Identify which cell holds the provided text, then report its [x, y] central coordinate. 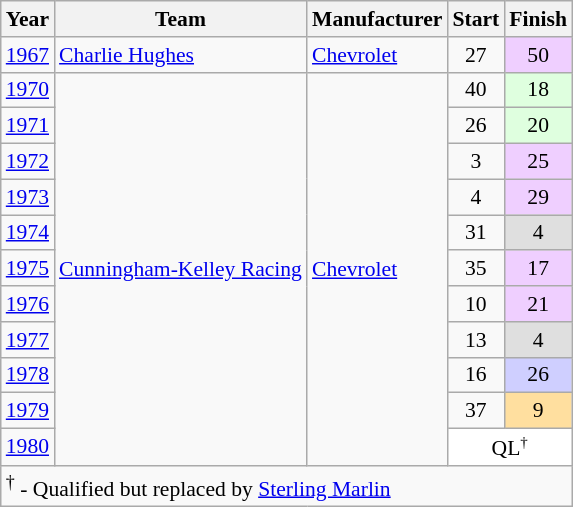
Manufacturer [377, 19]
Charlie Hughes [180, 55]
37 [476, 411]
1978 [28, 375]
Year [28, 19]
16 [476, 375]
40 [476, 90]
20 [538, 126]
1976 [28, 304]
1974 [28, 233]
1972 [28, 162]
Start [476, 19]
3 [476, 162]
Team [180, 19]
1980 [28, 448]
35 [476, 269]
18 [538, 90]
9 [538, 411]
10 [476, 304]
1967 [28, 55]
21 [538, 304]
13 [476, 340]
17 [538, 269]
1970 [28, 90]
31 [476, 233]
Finish [538, 19]
1973 [28, 197]
27 [476, 55]
1975 [28, 269]
1977 [28, 340]
50 [538, 55]
25 [538, 162]
29 [538, 197]
Cunningham-Kelley Racing [180, 268]
† - Qualified but replaced by Sterling Marlin [286, 486]
QL† [510, 448]
1979 [28, 411]
1971 [28, 126]
